Determine the (X, Y) coordinate at the center of the cell enclosing the given text.  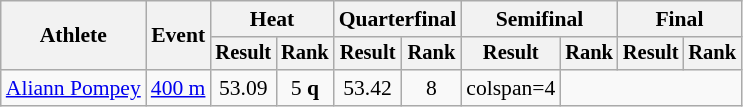
5 q (305, 88)
53.42 (368, 88)
53.09 (243, 88)
Athlete (74, 36)
Quarterfinal (398, 19)
Heat (272, 19)
Event (178, 36)
8 (432, 88)
Semifinal (540, 19)
400 m (178, 88)
colspan=4 (510, 88)
Final (680, 19)
Aliann Pompey (74, 88)
